Provide the (x, y) coordinate of the cell's center where the given text is located.  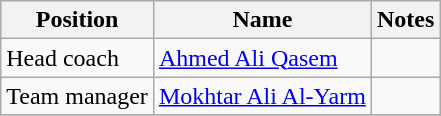
Mokhtar Ali Al-Yarm (262, 96)
Notes (405, 20)
Position (78, 20)
Ahmed Ali Qasem (262, 58)
Name (262, 20)
Team manager (78, 96)
Head coach (78, 58)
